Extract the (X, Y) coordinate from the center of the cell holding the provided text.  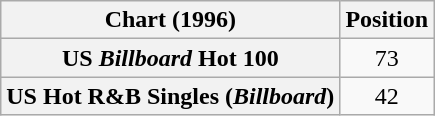
US Hot R&B Singles (Billboard) (170, 96)
42 (387, 96)
Chart (1996) (170, 20)
US Billboard Hot 100 (170, 58)
Position (387, 20)
73 (387, 58)
